Capture the cell that displays the provided text and extract its [x, y] central coordinate. 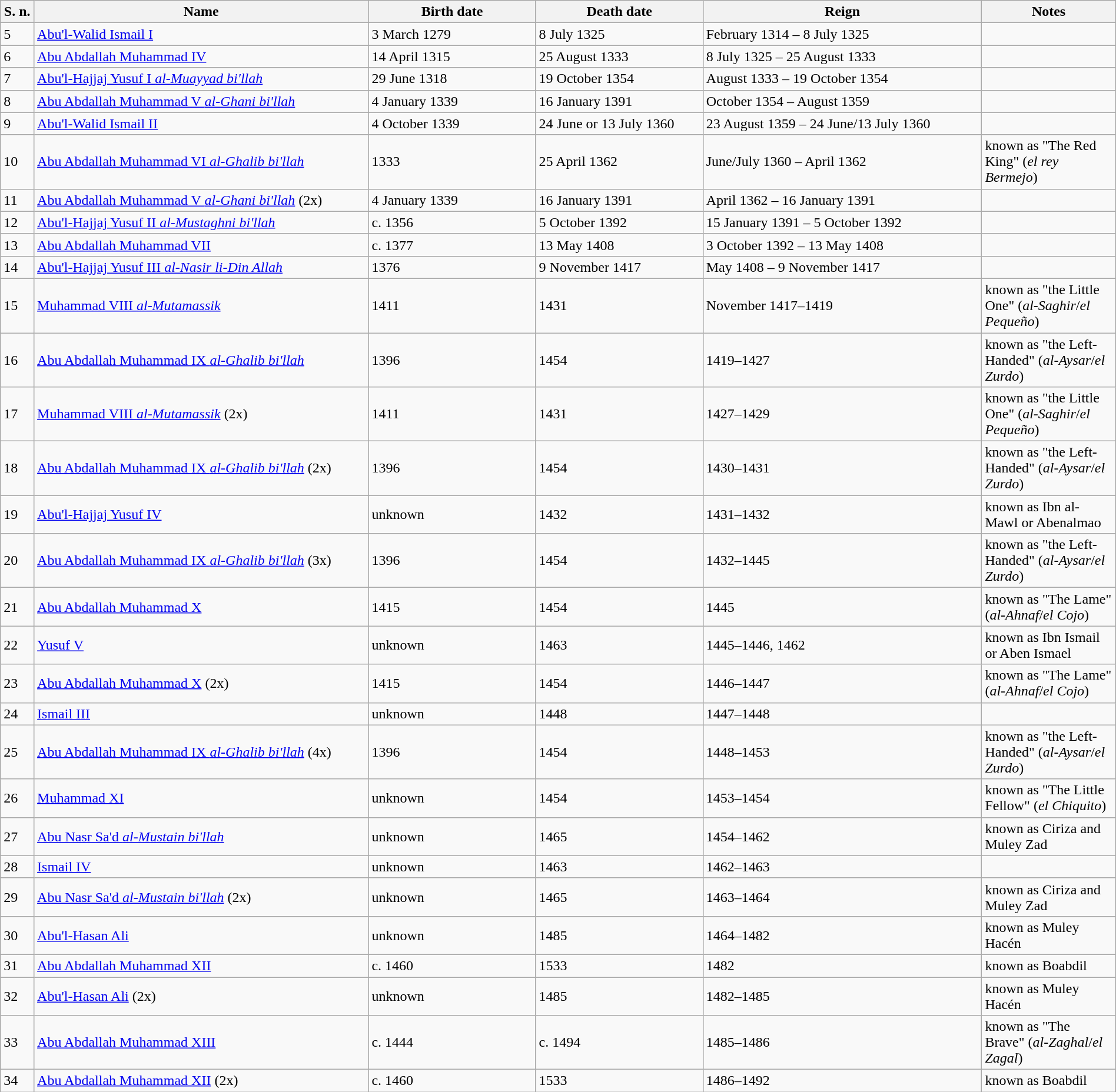
29 June 1318 [452, 79]
Abu'l-Hasan Ali (2x) [201, 996]
1432 [619, 514]
Muhammad VIII al-Mutamassik (2x) [201, 414]
1482–1485 [842, 996]
February 1314 – 8 July 1325 [842, 34]
15 [18, 305]
1430–1431 [842, 468]
16 [18, 360]
Abu'l-Hajjaj Yusuf III al-Nasir li-Din Allah [201, 267]
9 November 1417 [619, 267]
7 [18, 79]
Abu Abdallah Muhammad IX al-Ghalib bi'llah (4x) [201, 752]
8 July 1325 [619, 34]
November 1417–1419 [842, 305]
Muhammad VIII al-Mutamassik [201, 305]
c. 1377 [452, 245]
1485–1486 [842, 1043]
1486–1492 [842, 1081]
Abu Abdallah Muhammad IV [201, 56]
29 [18, 897]
31 [18, 966]
Abu Abdallah Muhammad X (2x) [201, 684]
known as "The Red King" (el rey Bermejo) [1049, 162]
known as Ibn Ismail or Aben Ismael [1049, 645]
1464–1482 [842, 935]
S. n. [18, 12]
known as "The Little Fellow" (el Chiquito) [1049, 798]
1462–1463 [842, 867]
1454–1462 [842, 837]
1453–1454 [842, 798]
Muhammad XI [201, 798]
13 [18, 245]
19 October 1354 [619, 79]
17 [18, 414]
21 [18, 607]
1445–1446, 1462 [842, 645]
23 August 1359 – 24 June/13 July 1360 [842, 124]
Abu'l-Hasan Ali [201, 935]
Abu'l-Hajjaj Yusuf II al-Mustaghni bi'llah [201, 222]
Ismail IV [201, 867]
Name [201, 12]
1376 [452, 267]
3 March 1279 [452, 34]
10 [18, 162]
known as Ibn al-Mawl or Abenalmao [1049, 514]
1446–1447 [842, 684]
27 [18, 837]
14 [18, 267]
3 October 1392 – 13 May 1408 [842, 245]
1432–1445 [842, 561]
33 [18, 1043]
30 [18, 935]
24 [18, 714]
32 [18, 996]
25 August 1333 [619, 56]
Abu'l-Hajjaj Yusuf I al-Muayyad bi'llah [201, 79]
15 January 1391 – 5 October 1392 [842, 222]
June/July 1360 – April 1362 [842, 162]
c. 1356 [452, 222]
9 [18, 124]
8 July 1325 – 25 August 1333 [842, 56]
20 [18, 561]
Abu Abdallah Muhammad VII [201, 245]
Abu Abdallah Muhammad IX al-Ghalib bi'llah [201, 360]
Birth date [452, 12]
Abu Abdallah Muhammad V al-Ghani bi'llah (2x) [201, 200]
known as "The Brave" (al-Zaghal/el Zagal) [1049, 1043]
1447–1448 [842, 714]
August 1333 – 19 October 1354 [842, 79]
5 [18, 34]
22 [18, 645]
14 April 1315 [452, 56]
Abu'l-Walid Ismail I [201, 34]
1445 [842, 607]
24 June or 13 July 1360 [619, 124]
April 1362 – 16 January 1391 [842, 200]
c. 1494 [619, 1043]
26 [18, 798]
4 October 1339 [452, 124]
12 [18, 222]
1448 [619, 714]
Death date [619, 12]
Abu Abdallah Muhammad V al-Ghani bi'llah [201, 101]
c. 1444 [452, 1043]
Abu Abdallah Muhammad XII (2x) [201, 1081]
Abu Nasr Sa'd al-Mustain bi'llah [201, 837]
Abu Abdallah Muhammad VI al-Ghalib bi'llah [201, 162]
18 [18, 468]
October 1354 – August 1359 [842, 101]
1333 [452, 162]
Abu Abdallah Muhammad X [201, 607]
Notes [1049, 12]
Yusuf V [201, 645]
1482 [842, 966]
Abu Abdallah Muhammad IX al-Ghalib bi'llah (3x) [201, 561]
11 [18, 200]
28 [18, 867]
1427–1429 [842, 414]
34 [18, 1081]
13 May 1408 [619, 245]
Ismail III [201, 714]
8 [18, 101]
5 October 1392 [619, 222]
19 [18, 514]
Abu Abdallah Muhammad XII [201, 966]
Reign [842, 12]
Abu'l-Walid Ismail II [201, 124]
Abu Nasr Sa'd al-Mustain bi'llah (2x) [201, 897]
23 [18, 684]
Abu'l-Hajjaj Yusuf IV [201, 514]
May 1408 – 9 November 1417 [842, 267]
6 [18, 56]
1448–1453 [842, 752]
1431–1432 [842, 514]
1463–1464 [842, 897]
Abu Abdallah Muhammad IX al-Ghalib bi'llah (2x) [201, 468]
Abu Abdallah Muhammad XIII [201, 1043]
1419–1427 [842, 360]
25 April 1362 [619, 162]
25 [18, 752]
